Pinpoint the cell where the given text exists, returning its (x, y) midpoint coordinate. 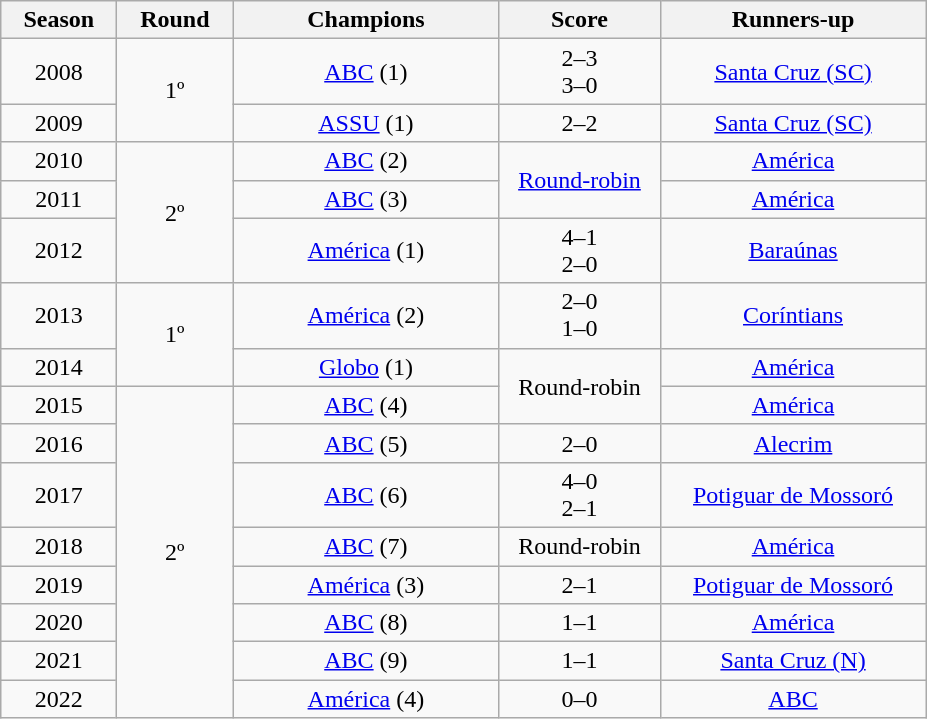
Round (175, 20)
2018 (59, 546)
2019 (59, 585)
2–33–0 (580, 72)
Score (580, 20)
América (4) (366, 699)
2022 (59, 699)
4–12–0 (580, 250)
2011 (59, 199)
2013 (59, 316)
2017 (59, 494)
2015 (59, 405)
Santa Cruz (N) (793, 661)
ABC (2) (366, 161)
2009 (59, 123)
2–0 (580, 443)
2020 (59, 623)
ABC (4) (366, 405)
América (2) (366, 316)
ABC (8) (366, 623)
2–2 (580, 123)
Baraúnas (793, 250)
Globo (1) (366, 367)
ABC (1) (366, 72)
2021 (59, 661)
ABC (6) (366, 494)
2010 (59, 161)
Alecrim (793, 443)
2012 (59, 250)
0–0 (580, 699)
Coríntians (793, 316)
Runners-up (793, 20)
ASSU (1) (366, 123)
ABC (3) (366, 199)
Season (59, 20)
ABC (5) (366, 443)
América (3) (366, 585)
2014 (59, 367)
2–1 (580, 585)
América (1) (366, 250)
Champions (366, 20)
2–01–0 (580, 316)
4–02–1 (580, 494)
ABC (793, 699)
2008 (59, 72)
ABC (7) (366, 546)
ABC (9) (366, 661)
2016 (59, 443)
